Return the [X, Y] coordinate for the center point of the cell that contains the specified text.  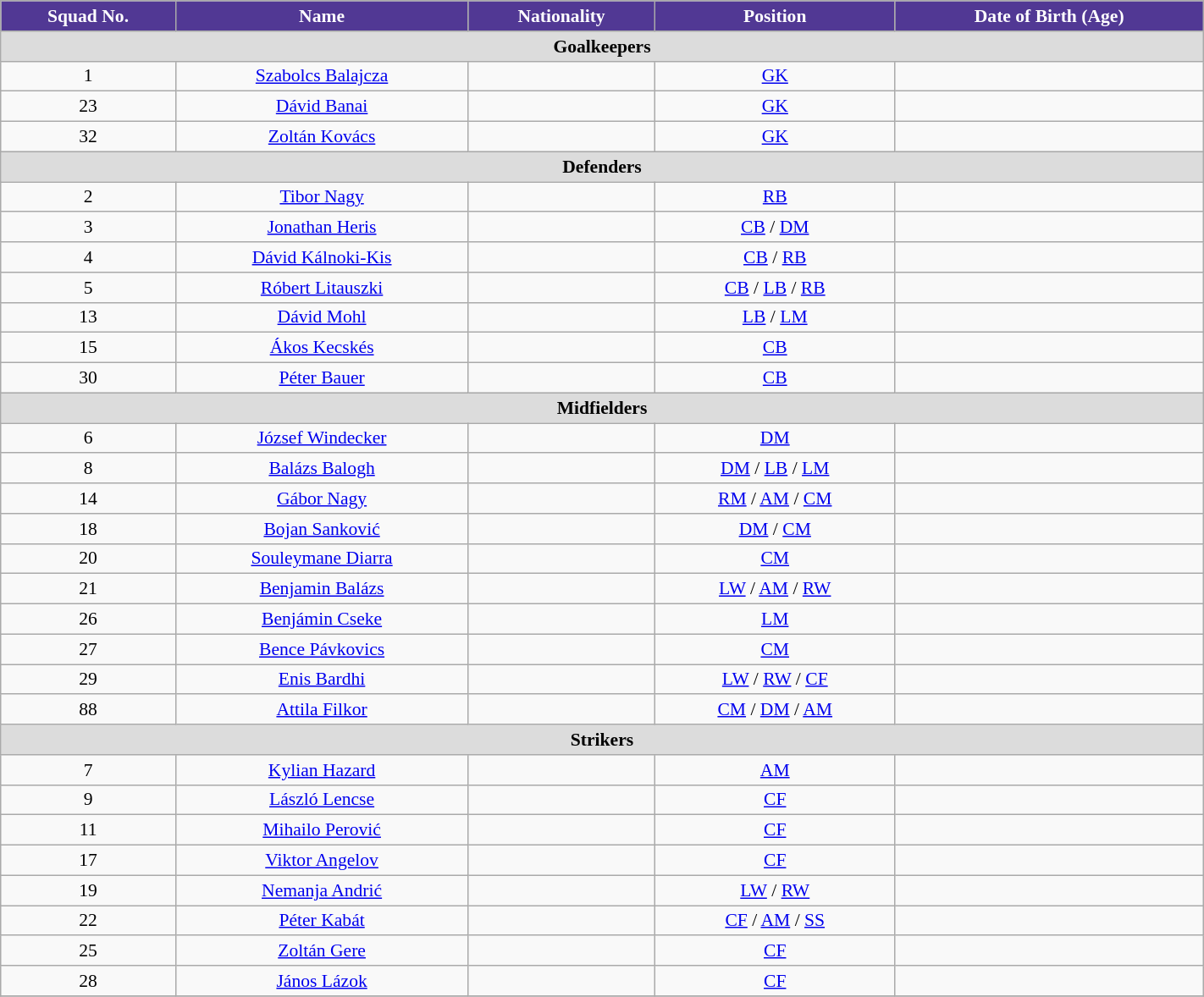
9 [88, 800]
Goalkeepers [602, 47]
Péter Bauer [322, 378]
8 [88, 469]
13 [88, 317]
Gábor Nagy [322, 499]
88 [88, 710]
Dávid Mohl [322, 317]
Squad No. [88, 16]
7 [88, 770]
CB / DM [775, 228]
CB / LB / RB [775, 288]
Mihailo Perović [322, 830]
6 [88, 438]
DM [775, 438]
Attila Filkor [322, 710]
22 [88, 921]
Benjámin Cseke [322, 620]
Balázs Balogh [322, 469]
23 [88, 107]
Bence Pávkovics [322, 649]
Enis Bardhi [322, 680]
Benjamin Balázs [322, 589]
LM [775, 620]
RM / AM / CM [775, 499]
Date of Birth (Age) [1049, 16]
Nemanja Andrić [322, 890]
3 [88, 228]
25 [88, 951]
LW / AM / RW [775, 589]
DM / LB / LM [775, 469]
32 [88, 137]
11 [88, 830]
Viktor Angelov [322, 861]
Bojan Sanković [322, 529]
László Lencse [322, 800]
LW / RW / CF [775, 680]
Ákos Kecskés [322, 348]
Róbert Litauszki [322, 288]
15 [88, 348]
AM [775, 770]
26 [88, 620]
Zoltán Gere [322, 951]
Kylian Hazard [322, 770]
LW / RW [775, 890]
17 [88, 861]
Péter Kabát [322, 921]
DM / CM [775, 529]
4 [88, 257]
Jonathan Heris [322, 228]
19 [88, 890]
27 [88, 649]
CB / RB [775, 257]
2 [88, 197]
30 [88, 378]
LB / LM [775, 317]
5 [88, 288]
Szabolcs Balajcza [322, 76]
Dávid Banai [322, 107]
CM / DM / AM [775, 710]
Midfielders [602, 408]
Souleymane Diarra [322, 559]
CF / AM / SS [775, 921]
21 [88, 589]
1 [88, 76]
Defenders [602, 167]
18 [88, 529]
Name [322, 16]
József Windecker [322, 438]
RB [775, 197]
Nationality [562, 16]
29 [88, 680]
Zoltán Kovács [322, 137]
20 [88, 559]
Dávid Kálnoki-Kis [322, 257]
Position [775, 16]
14 [88, 499]
28 [88, 981]
Strikers [602, 740]
Tibor Nagy [322, 197]
János Lázok [322, 981]
